Locate the cell with the specified text and output its (X, Y) center coordinate. 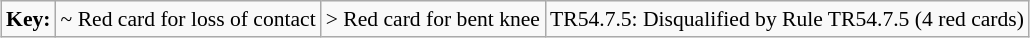
TR54.7.5: Disqualified by Rule TR54.7.5 (4 red cards) (787, 19)
Key: (28, 19)
~ Red card for loss of contact (188, 19)
> Red card for bent knee (433, 19)
